Pinpoint the cell where the given text exists, returning its (X, Y) midpoint coordinate. 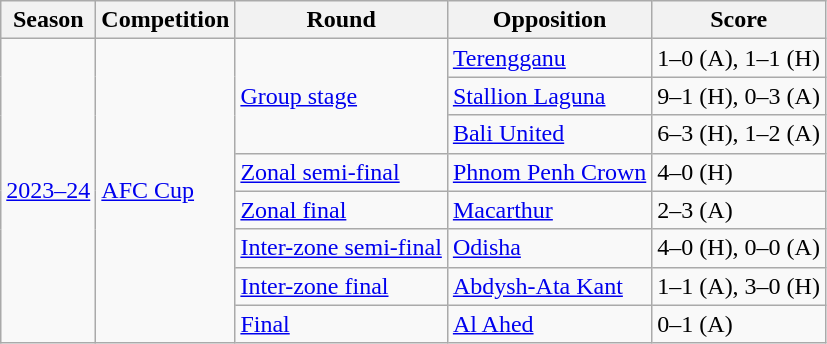
Final (341, 324)
Abdysh-Ata Kant (549, 286)
2023–24 (48, 191)
AFC Cup (166, 191)
Inter-zone semi-final (341, 248)
Phnom Penh Crown (549, 172)
Zonal final (341, 210)
Group stage (341, 96)
Inter-zone final (341, 286)
4–0 (H) (739, 172)
Odisha (549, 248)
Score (739, 20)
9–1 (H), 0–3 (A) (739, 96)
Opposition (549, 20)
Season (48, 20)
1–0 (A), 1–1 (H) (739, 58)
0–1 (A) (739, 324)
Competition (166, 20)
Terengganu (549, 58)
2–3 (A) (739, 210)
Macarthur (549, 210)
Stallion Laguna (549, 96)
4–0 (H), 0–0 (A) (739, 248)
1–1 (A), 3–0 (H) (739, 286)
6–3 (H), 1–2 (A) (739, 134)
Zonal semi-final (341, 172)
Bali United (549, 134)
Round (341, 20)
Al Ahed (549, 324)
